Search for the cell housing the specified text and yield its [X, Y] center coordinate. 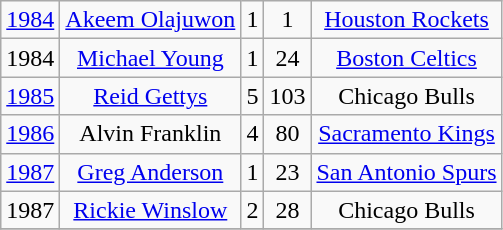
28 [288, 210]
1985 [30, 96]
1986 [30, 134]
2 [252, 210]
80 [288, 134]
Rickie Winslow [150, 210]
103 [288, 96]
Akeem Olajuwon [150, 20]
Boston Celtics [406, 58]
24 [288, 58]
San Antonio Spurs [406, 172]
Houston Rockets [406, 20]
Greg Anderson [150, 172]
Alvin Franklin [150, 134]
5 [252, 96]
23 [288, 172]
Reid Gettys [150, 96]
Michael Young [150, 58]
4 [252, 134]
Sacramento Kings [406, 134]
